Find where the given text appears and provide that cell's center as (X, Y) coordinate. 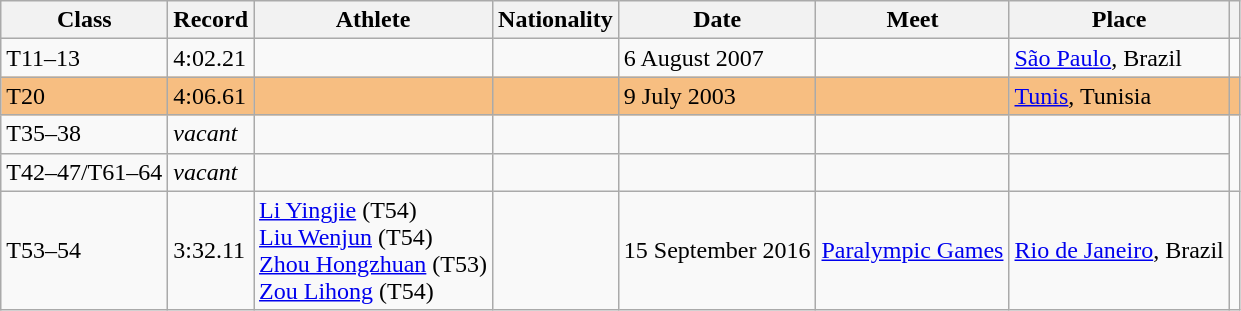
3:32.11 (211, 250)
T42–47/T61–64 (84, 172)
T53–54 (84, 250)
T11–13 (84, 58)
Athlete (374, 20)
Tunis, Tunisia (1119, 96)
15 September 2016 (717, 250)
T20 (84, 96)
Rio de Janeiro, Brazil (1119, 250)
Date (717, 20)
Class (84, 20)
Nationality (556, 20)
Paralympic Games (912, 250)
São Paulo, Brazil (1119, 58)
4:06.61 (211, 96)
Place (1119, 20)
Record (211, 20)
4:02.21 (211, 58)
Li Yingjie (T54)Liu Wenjun (T54)Zhou Hongzhuan (T53)Zou Lihong (T54) (374, 250)
9 July 2003 (717, 96)
T35–38 (84, 134)
6 August 2007 (717, 58)
Meet (912, 20)
